Determine the [x, y] coordinate at the center of the cell enclosing the given text.  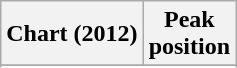
Peakposition [189, 34]
Chart (2012) [72, 34]
